Provide the (X, Y) coordinate of the cell's center where the given text is located.  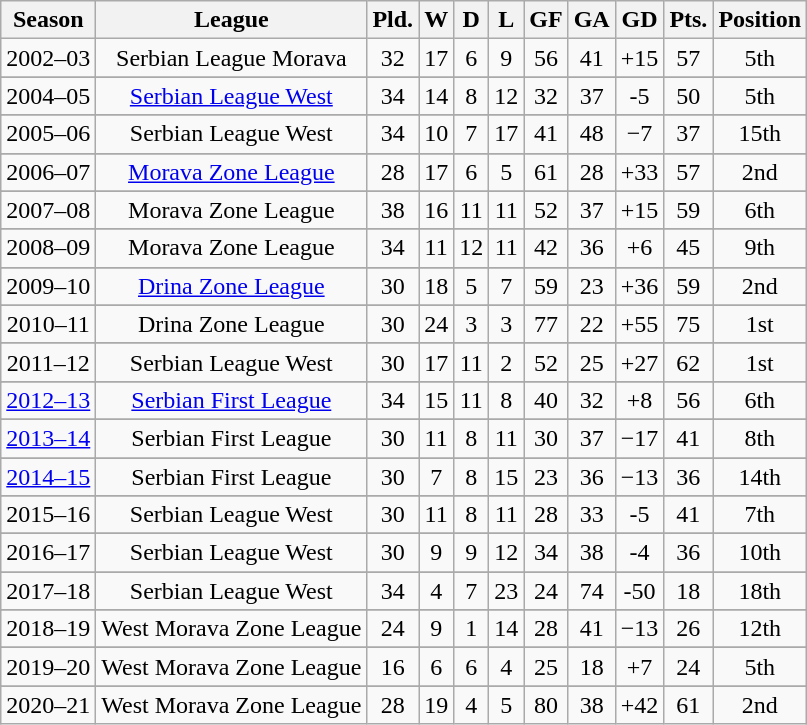
14th (760, 477)
74 (592, 591)
2012–13 (48, 400)
50 (688, 96)
League (232, 20)
2015–16 (48, 515)
2014–15 (48, 477)
62 (688, 362)
Position (760, 20)
2010–11 (48, 324)
33 (592, 515)
1 (472, 629)
2020–21 (48, 705)
22 (592, 324)
2005–06 (48, 134)
L (506, 20)
48 (592, 134)
2006–07 (48, 172)
+6 (640, 248)
W (436, 20)
10th (760, 553)
40 (546, 400)
77 (546, 324)
+8 (640, 400)
−17 (640, 438)
2004–05 (48, 96)
Pts. (688, 20)
8th (760, 438)
-4 (640, 553)
15th (760, 134)
10 (436, 134)
2002–03 (48, 58)
2008–09 (48, 248)
Pld. (393, 20)
7th (760, 515)
9th (760, 248)
2009–10 (48, 286)
2016–17 (48, 553)
+36 (640, 286)
Serbian League Morava (232, 58)
−7 (640, 134)
GF (546, 20)
+27 (640, 362)
GA (592, 20)
12th (760, 629)
80 (546, 705)
2017–18 (48, 591)
+7 (640, 667)
+42 (640, 705)
75 (688, 324)
2 (506, 362)
Season (48, 20)
2018–19 (48, 629)
GD (640, 20)
2019–20 (48, 667)
2013–14 (48, 438)
26 (688, 629)
2007–08 (48, 210)
42 (546, 248)
45 (688, 248)
-50 (640, 591)
D (472, 20)
+33 (640, 172)
2011–12 (48, 362)
18th (760, 591)
19 (436, 705)
+55 (640, 324)
